Find where the given text appears and provide that cell's center as (x, y) coordinate. 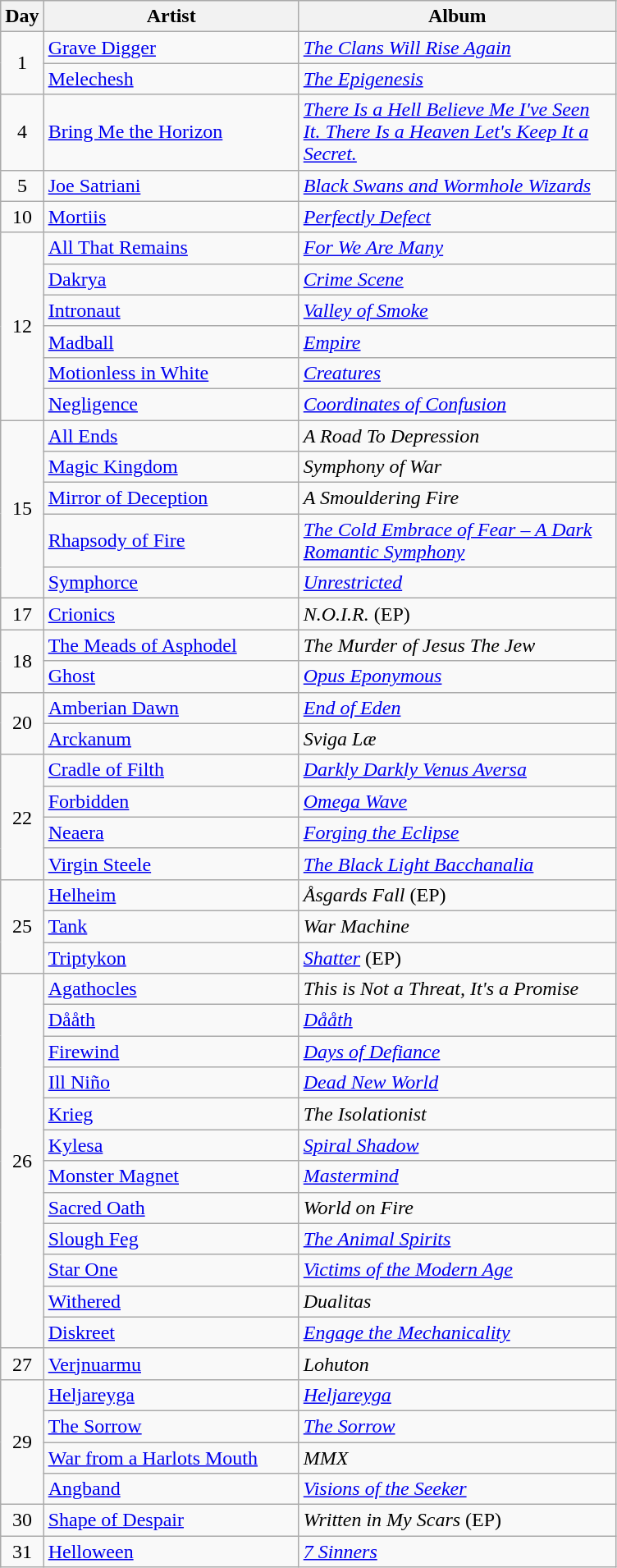
22 (22, 817)
29 (22, 1442)
Sacred Oath (171, 1208)
4 (22, 132)
Mastermind (457, 1176)
Helloween (171, 1552)
Engage the Mechanicality (457, 1332)
Firewind (171, 1052)
Symphorce (171, 583)
12 (22, 326)
Slough Feg (171, 1239)
Mortiis (171, 217)
Symphony of War (457, 467)
Withered (171, 1301)
Lohuton (457, 1364)
15 (22, 509)
Darkly Darkly Venus Aversa (457, 770)
Perfectly Defect (457, 217)
18 (22, 661)
Album (457, 16)
Diskreet (171, 1332)
Tank (171, 926)
Opus Eponymous (457, 676)
The Clans Will Rise Again (457, 48)
Angband (171, 1489)
Mirror of Deception (171, 498)
Monster Magnet (171, 1176)
Virgin Steele (171, 864)
Dakrya (171, 279)
The Isolationist (457, 1114)
Krieg (171, 1114)
Crime Scene (457, 279)
Magic Kingdom (171, 467)
The Black Light Bacchanalia (457, 864)
Shape of Despair (171, 1520)
Crionics (171, 614)
World on Fire (457, 1208)
Shatter (EP) (457, 958)
All That Remains (171, 248)
Madball (171, 342)
Arckanum (171, 739)
17 (22, 614)
Black Swans and Wormhole Wizards (457, 186)
10 (22, 217)
Åsgards Fall (EP) (457, 895)
Intronaut (171, 310)
Omega Wave (457, 801)
Ghost (171, 676)
There Is a Hell Believe Me I've Seen It. There Is a Heaven Let's Keep It a Secret. (457, 132)
Negligence (171, 404)
Ill Niño (171, 1083)
Written in My Scars (EP) (457, 1520)
Victims of the Modern Age (457, 1270)
Creatures (457, 373)
Rhapsody of Fire (171, 540)
26 (22, 1161)
5 (22, 186)
MMX (457, 1457)
Star One (171, 1270)
Amberian Dawn (171, 708)
Neaera (171, 832)
Forging the Eclipse (457, 832)
Agathocles (171, 989)
Cradle of Filth (171, 770)
All Ends (171, 436)
31 (22, 1552)
Dead New World (457, 1083)
27 (22, 1364)
N.O.I.R. (EP) (457, 614)
30 (22, 1520)
Grave Digger (171, 48)
Dualitas (457, 1301)
A Smouldering Fire (457, 498)
Spiral Shadow (457, 1145)
Verjnuarmu (171, 1364)
20 (22, 723)
25 (22, 926)
Days of Defiance (457, 1052)
1 (22, 63)
Valley of Smoke (457, 310)
Unrestricted (457, 583)
Visions of the Seeker (457, 1489)
Forbidden (171, 801)
Sviga Læ (457, 739)
A Road To Depression (457, 436)
Empire (457, 342)
Bring Me the Horizon (171, 132)
For We Are Many (457, 248)
The Meads of Asphodel (171, 645)
This is Not a Threat, It's a Promise (457, 989)
The Epigenesis (457, 79)
War Machine (457, 926)
End of Eden (457, 708)
Day (22, 16)
War from a Harlots Mouth (171, 1457)
Artist (171, 16)
Melechesh (171, 79)
Kylesa (171, 1145)
The Animal Spirits (457, 1239)
The Murder of Jesus The Jew (457, 645)
7 Sinners (457, 1552)
Helheim (171, 895)
Coordinates of Confusion (457, 404)
The Cold Embrace of Fear – A Dark Romantic Symphony (457, 540)
Motionless in White (171, 373)
Joe Satriani (171, 186)
Triptykon (171, 958)
